Scan for the cell matching the given text and deliver its [X, Y] coordinate at center. 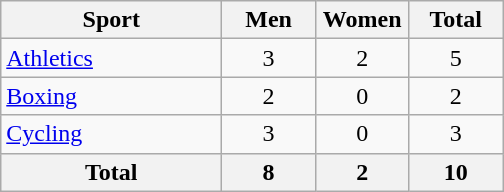
10 [456, 172]
5 [456, 58]
Men [269, 20]
Cycling [112, 134]
Women [362, 20]
Boxing [112, 96]
8 [269, 172]
Sport [112, 20]
Athletics [112, 58]
